Return (x, y) of the center of cell containing provided text 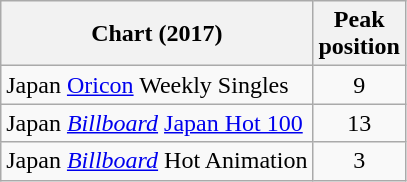
3 (359, 161)
Chart (2017) (157, 34)
9 (359, 85)
Peakposition (359, 34)
Japan Oricon Weekly Singles (157, 85)
Japan Billboard Japan Hot 100 (157, 123)
Japan Billboard Hot Animation (157, 161)
13 (359, 123)
